Find where the given text appears and provide that cell's center as (X, Y) coordinate. 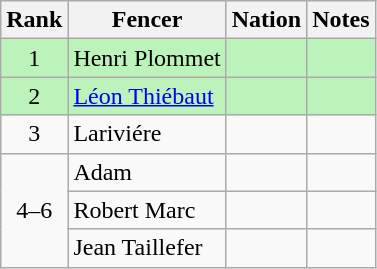
Jean Taillefer (147, 248)
Lariviére (147, 134)
Fencer (147, 20)
Notes (341, 20)
Rank (34, 20)
2 (34, 96)
Robert Marc (147, 210)
Henri Plommet (147, 58)
Léon Thiébaut (147, 96)
1 (34, 58)
Adam (147, 172)
Nation (266, 20)
3 (34, 134)
4–6 (34, 210)
